Identify which cell holds the provided text, then report its (x, y) central coordinate. 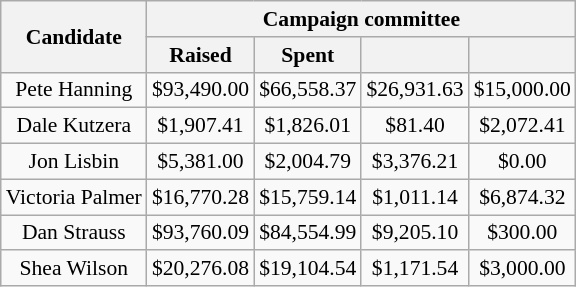
$93,490.00 (200, 90)
$1,826.01 (308, 126)
Raised (200, 55)
$81.40 (414, 126)
$0.00 (522, 162)
$300.00 (522, 233)
$3,376.21 (414, 162)
Campaign committee (362, 19)
Shea Wilson (74, 269)
Jon Lisbin (74, 162)
Spent (308, 55)
$93,760.09 (200, 233)
Victoria Palmer (74, 197)
$16,770.28 (200, 197)
$15,000.00 (522, 90)
$2,072.41 (522, 126)
$9,205.10 (414, 233)
$20,276.08 (200, 269)
Candidate (74, 36)
$5,381.00 (200, 162)
$1,011.14 (414, 197)
$66,558.37 (308, 90)
$19,104.54 (308, 269)
$84,554.99 (308, 233)
$1,907.41 (200, 126)
Dale Kutzera (74, 126)
$3,000.00 (522, 269)
Pete Hanning (74, 90)
$6,874.32 (522, 197)
Dan Strauss (74, 233)
$2,004.79 (308, 162)
$15,759.14 (308, 197)
$26,931.63 (414, 90)
$1,171.54 (414, 269)
